Scan for the cell matching the given text and deliver its (x, y) coordinate at center. 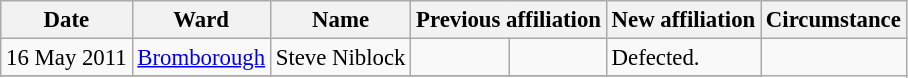
Steve Niblock (340, 58)
Defected. (683, 58)
Date (66, 20)
Previous affiliation (509, 20)
16 May 2011 (66, 58)
Name (340, 20)
Circumstance (834, 20)
Bromborough (201, 58)
Ward (201, 20)
New affiliation (683, 20)
